Return the (X, Y) coordinate for the center point of the cell that contains the specified text.  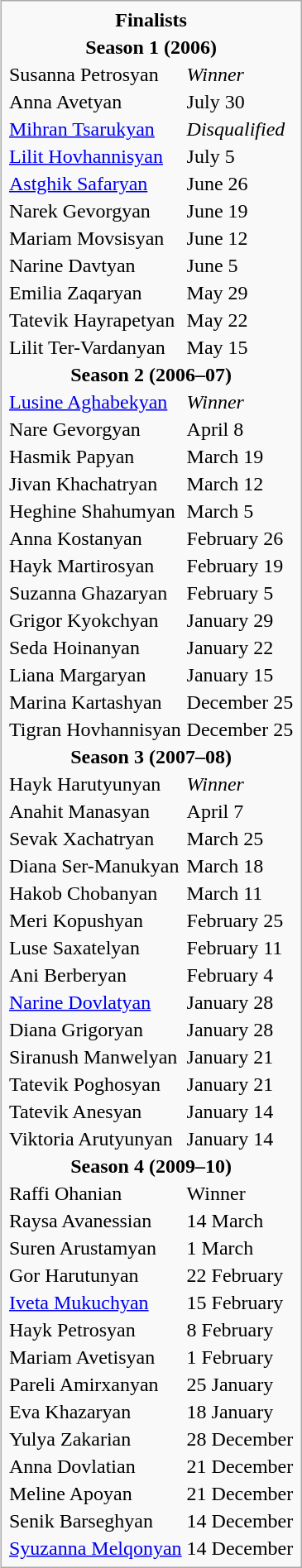
Suren Arustamyan (96, 1248)
January 22 (240, 648)
Season 1 (2006) (151, 47)
Tigran Hovhannisyan (96, 729)
February 19 (240, 566)
June 19 (240, 211)
Hakob Chobanyan (96, 893)
Senik Barseghyan (96, 1521)
February 4 (240, 975)
Diana Ser-Manukyan (96, 866)
Lilit Ter-Vardanyan (96, 347)
March 12 (240, 484)
Diana Grigoryan (96, 1030)
March 25 (240, 839)
Hasmik Papyan (96, 457)
Anna Kostanyan (96, 538)
22 February (240, 1275)
January 15 (240, 675)
Season 4 (2009–10) (151, 1166)
Nare Gevorgyan (96, 429)
Raysa Avanessian (96, 1221)
Luse Saxatelyan (96, 948)
Mihran Tsarukyan (96, 129)
January 29 (240, 620)
Meline Apoyan (96, 1494)
Sevak Xachatryan (96, 839)
May 22 (240, 320)
Anna Dovlatian (96, 1466)
June 5 (240, 265)
March 11 (240, 893)
Season 2 (2006–07) (151, 375)
Astghik Safaryan (96, 184)
Yulya Zakarian (96, 1439)
Susanna Petrosyan (96, 74)
June 12 (240, 238)
Tatevik Hayrapetyan (96, 320)
14 March (240, 1221)
Raffi Ohanian (96, 1193)
July 5 (240, 156)
February 5 (240, 593)
Viktoria Arutyunyan (96, 1139)
March 18 (240, 866)
Mariam Avetisyan (96, 1357)
February 25 (240, 920)
Heghine Shahumyan (96, 511)
1 March (240, 1248)
Liana Margaryan (96, 675)
Ani Berberyan (96, 975)
February 11 (240, 948)
May 29 (240, 293)
Lilit Hovhannisyan (96, 156)
Disqualified (240, 129)
April 7 (240, 811)
25 January (240, 1384)
8 February (240, 1330)
Tatevik Poghosyan (96, 1084)
15 February (240, 1303)
Anahit Manasyan (96, 811)
Gor Harutunyan (96, 1275)
Mariam Movsisyan (96, 238)
1 February (240, 1357)
Jivan Khachatryan (96, 484)
Hayk Martirosyan (96, 566)
Eva Khazaryan (96, 1412)
28 December (240, 1439)
Pareli Amirxanyan (96, 1384)
Suzanna Ghazaryan (96, 593)
Iveta Mukuchyan (96, 1303)
Narine Davtyan (96, 265)
Grigor Kyokchyan (96, 620)
Hayk Harutyunyan (96, 784)
March 19 (240, 457)
Narek Gevorgyan (96, 211)
February 26 (240, 538)
Tatevik Anesyan (96, 1111)
Hayk Petrosyan (96, 1330)
Finalists (151, 20)
18 January (240, 1412)
Emilia Zaqaryan (96, 293)
Siranush Manwelyan (96, 1057)
Seda Hoinanyan (96, 648)
June 26 (240, 184)
May 15 (240, 347)
Narine Dovlatyan (96, 1002)
Anna Avetyan (96, 102)
Season 3 (2007–08) (151, 757)
July 30 (240, 102)
March 5 (240, 511)
Meri Kopushyan (96, 920)
Syuzanna Melqonyan (96, 1548)
April 8 (240, 429)
Marina Kartashyan (96, 702)
Lusine Aghabekyan (96, 402)
